From the cell containing the given text, extract its center point as (x, y) coordinate. 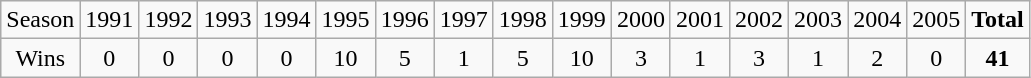
Total (998, 20)
41 (998, 58)
1992 (168, 20)
1991 (110, 20)
1996 (404, 20)
Wins (40, 58)
2001 (700, 20)
2003 (818, 20)
2002 (758, 20)
1993 (228, 20)
2 (878, 58)
1999 (582, 20)
Season (40, 20)
1995 (346, 20)
1998 (522, 20)
2004 (878, 20)
1994 (286, 20)
2000 (640, 20)
2005 (936, 20)
1997 (464, 20)
